Identify which cell holds the provided text, then report its (X, Y) central coordinate. 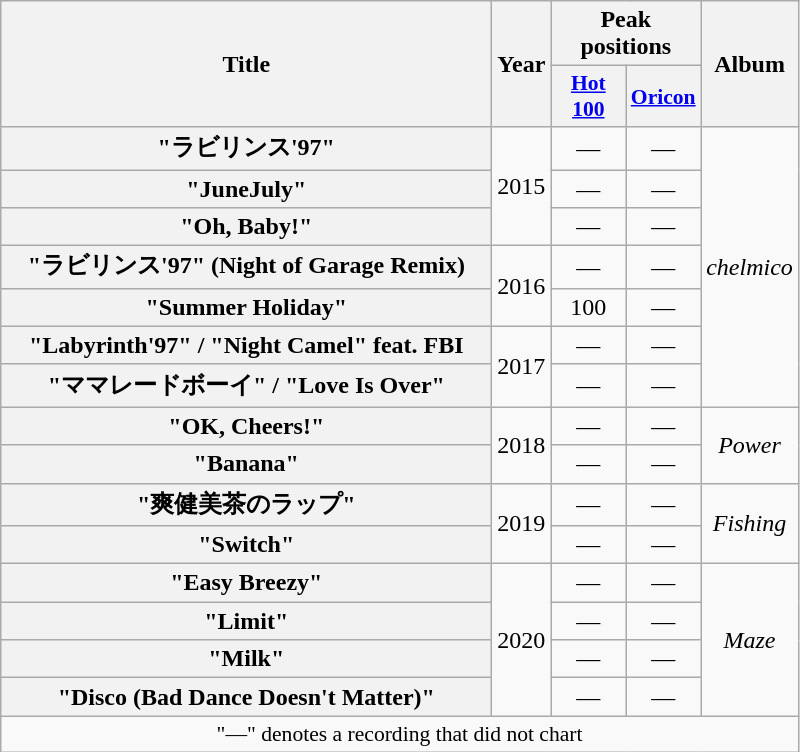
"JuneJuly" (246, 189)
"ラビリンス'97" (246, 148)
"Banana" (246, 464)
"Limit" (246, 621)
chelmico (750, 267)
Title (246, 64)
"OK, Cheers!" (246, 426)
2017 (522, 366)
Year (522, 64)
2019 (522, 524)
"Labyrinth'97" / "Night Camel" feat. FBI (246, 345)
Fishing (750, 524)
Maze (750, 640)
"Disco (Bad Dance Doesn't Matter)" (246, 697)
Power (750, 445)
"爽健美茶のラップ" (246, 504)
2018 (522, 445)
"Milk" (246, 659)
2016 (522, 286)
"Switch" (246, 545)
"ママレードボーイ" / "Love Is Over" (246, 386)
2015 (522, 186)
Hot 100 (588, 96)
Album (750, 64)
"ラビリンス'97" (Night of Garage Remix) (246, 268)
Oricon (664, 96)
2020 (522, 640)
Peak positions (626, 34)
"Easy Breezy" (246, 583)
"Oh, Baby!" (246, 227)
"—" denotes a recording that did not chart (400, 734)
"Summer Holiday" (246, 307)
100 (588, 307)
